Pinpoint the cell where the given text exists, returning its (X, Y) midpoint coordinate. 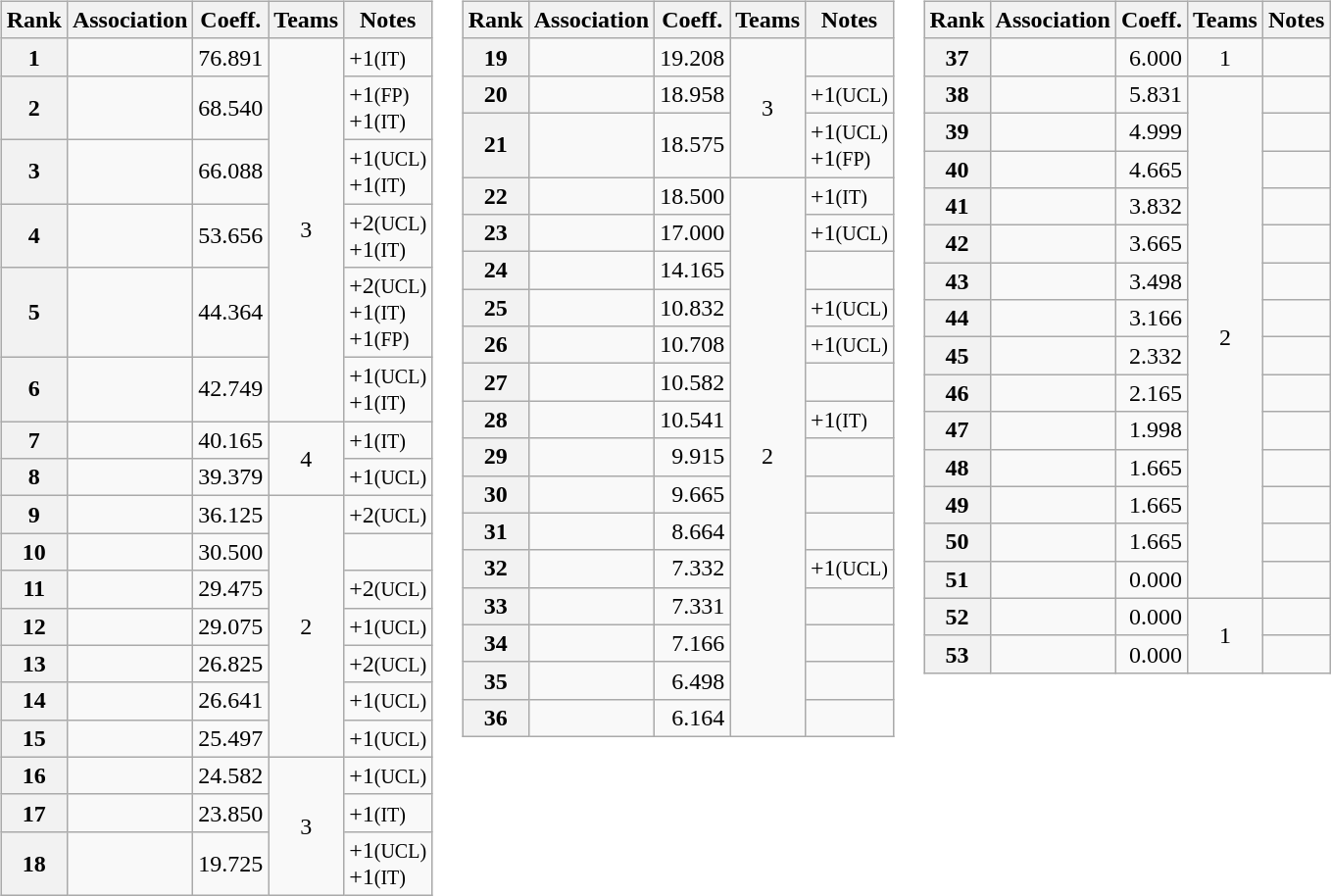
36 (496, 718)
7 (33, 440)
29.075 (231, 626)
10.708 (692, 345)
48 (957, 468)
4.665 (1151, 170)
14 (33, 701)
46 (957, 393)
29.475 (231, 589)
22 (496, 195)
7.332 (692, 569)
2.332 (1151, 356)
5 (33, 313)
7.166 (692, 643)
9 (33, 515)
40 (957, 170)
24.582 (231, 775)
68.540 (231, 108)
31 (496, 531)
27 (496, 382)
26.825 (231, 664)
44.364 (231, 313)
8 (33, 477)
42.749 (231, 390)
9.915 (692, 457)
41 (957, 207)
10.541 (692, 420)
20 (496, 94)
42 (957, 244)
25 (496, 308)
14.165 (692, 271)
39 (957, 131)
32 (496, 569)
26.641 (231, 701)
5.831 (1151, 94)
6 (33, 390)
35 (496, 680)
23.850 (231, 813)
+2(UCL)+1(IT)+1(FP) (388, 313)
66.088 (231, 171)
7.331 (692, 606)
25.497 (231, 738)
9.665 (692, 494)
15 (33, 738)
34 (496, 643)
8.664 (692, 531)
49 (957, 505)
24 (496, 271)
26 (496, 345)
53.656 (231, 235)
43 (957, 281)
18.500 (692, 195)
53 (957, 654)
10.582 (692, 382)
16 (33, 775)
52 (957, 617)
10.832 (692, 308)
28 (496, 420)
1.998 (1151, 430)
3.166 (1151, 319)
19.725 (231, 863)
44 (957, 319)
21 (496, 145)
45 (957, 356)
36.125 (231, 515)
+2(UCL)+1(IT) (388, 235)
6.000 (1151, 57)
76.891 (231, 57)
37 (957, 57)
18.958 (692, 94)
+1(UCL)+1(FP) (850, 145)
30 (496, 494)
+1(FP)+1(IT) (388, 108)
51 (957, 579)
19 (496, 57)
4.999 (1151, 131)
30.500 (231, 552)
3.832 (1151, 207)
10 (33, 552)
17 (33, 813)
18.575 (692, 145)
38 (957, 94)
3.498 (1151, 281)
18 (33, 863)
50 (957, 542)
17.000 (692, 233)
6.498 (692, 680)
39.379 (231, 477)
40.165 (231, 440)
11 (33, 589)
23 (496, 233)
33 (496, 606)
13 (33, 664)
29 (496, 457)
3.665 (1151, 244)
12 (33, 626)
47 (957, 430)
19.208 (692, 57)
2.165 (1151, 393)
6.164 (692, 718)
